Detect which cell encompasses the target text, then output its [X, Y] center coordinate. 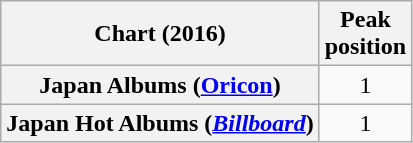
Chart (2016) [160, 34]
Peakposition [365, 34]
Japan Hot Albums (Billboard) [160, 123]
Japan Albums (Oricon) [160, 85]
